Extract the [x, y] coordinate from the center of the cell holding the provided text.  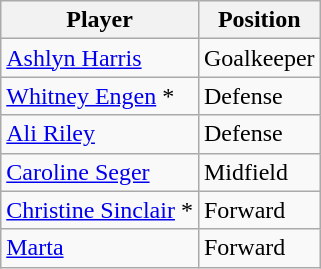
Position [259, 20]
Goalkeeper [259, 58]
Player [100, 20]
Whitney Engen * [100, 96]
Midfield [259, 172]
Ashlyn Harris [100, 58]
Caroline Seger [100, 172]
Christine Sinclair * [100, 210]
Ali Riley [100, 134]
Marta [100, 248]
